Identify which cell holds the provided text, then report its (X, Y) central coordinate. 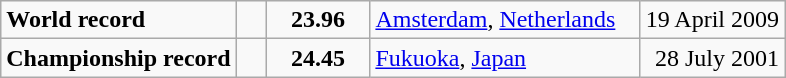
Championship record (118, 58)
Fukuoka, Japan (505, 58)
19 April 2009 (712, 20)
24.45 (318, 58)
23.96 (318, 20)
World record (118, 20)
Amsterdam, Netherlands (505, 20)
28 July 2001 (712, 58)
